Locate the cell with the specified text and output its (x, y) center coordinate. 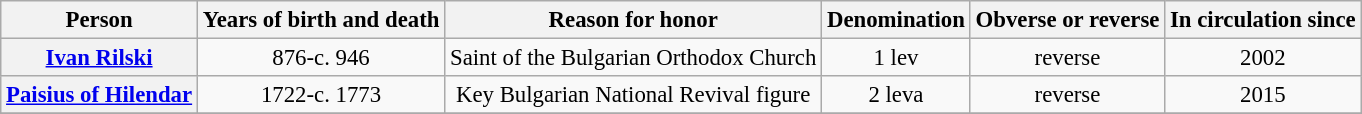
2002 (1263, 58)
Years of birth and death (320, 20)
Saint of the Bulgarian Orthodox Church (634, 58)
Ivan Rilski (100, 58)
Obverse or reverse (1067, 20)
Person (100, 20)
2 leva (896, 95)
Paisius of Hilendar (100, 95)
2015 (1263, 95)
1722-c. 1773 (320, 95)
1 lev (896, 58)
876-c. 946 (320, 58)
In circulation since (1263, 20)
Key Bulgarian National Revival figure (634, 95)
Denomination (896, 20)
Reason for honor (634, 20)
